Extract the (X, Y) coordinate from the center of the cell holding the provided text.  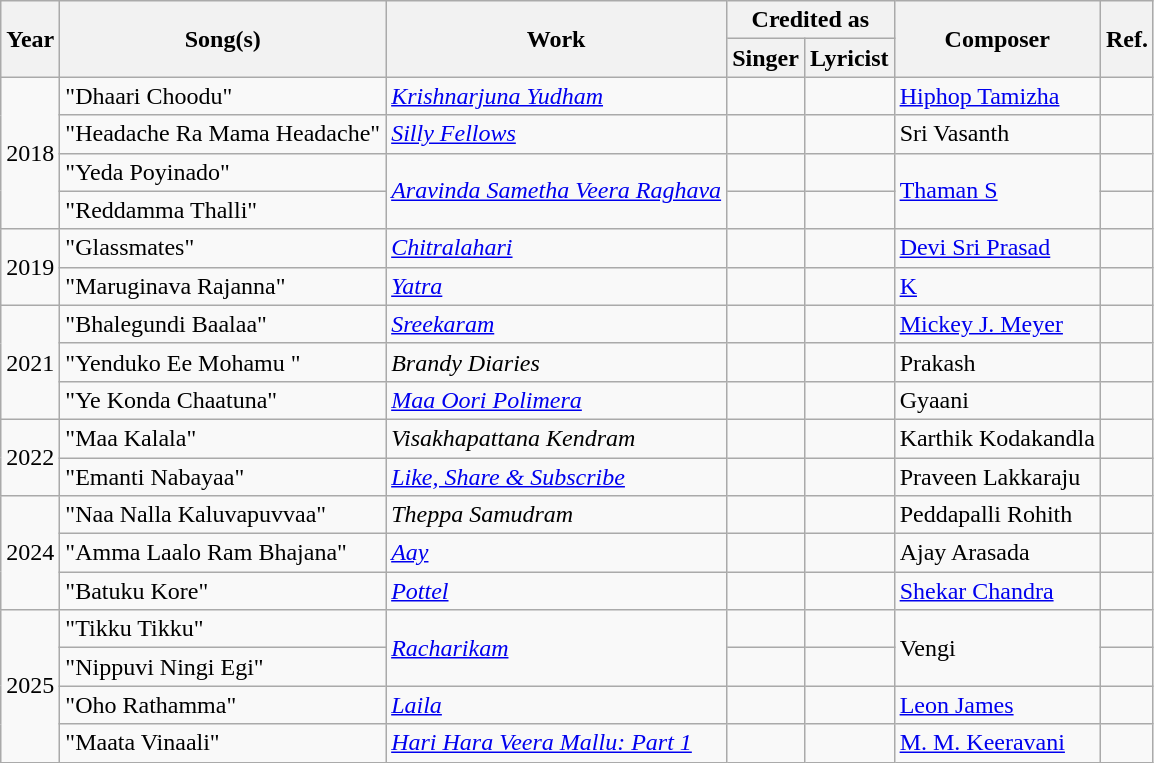
Racharikam (556, 648)
Silly Fellows (556, 134)
Hiphop Tamizha (997, 96)
"Emanti Nabayaa" (223, 477)
"Naa Nalla Kaluvapuvvaa" (223, 515)
Work (556, 39)
Krishnarjuna Yudham (556, 96)
"Batuku Kore" (223, 591)
Mickey J. Meyer (997, 324)
"Maata Vinaali" (223, 743)
"Amma Laalo Ram Bhajana" (223, 553)
2024 (30, 553)
"Nippuvi Ningi Egi" (223, 667)
Pottel (556, 591)
Shekar Chandra (997, 591)
"Headache Ra Mama Headache" (223, 134)
"Ye Konda Chaatuna" (223, 400)
"Yenduko Ee Mohamu " (223, 362)
Hari Hara Veera Mallu: Part 1 (556, 743)
2022 (30, 457)
Like, Share & Subscribe (556, 477)
Vengi (997, 648)
Ref. (1126, 39)
Yatra (556, 286)
Praveen Lakkaraju (997, 477)
2019 (30, 267)
"Dhaari Choodu" (223, 96)
2018 (30, 153)
Leon James (997, 705)
Prakash (997, 362)
"Reddamma Thalli" (223, 210)
"Tikku Tikku" (223, 629)
Maa Oori Polimera (556, 400)
Aay (556, 553)
"Maa Kalala" (223, 438)
Devi Sri Prasad (997, 248)
Composer (997, 39)
"Yeda Poyinado" (223, 172)
Ajay Arasada (997, 553)
Sri Vasanth (997, 134)
Laila (556, 705)
Thaman S (997, 191)
Visakhapattana Kendram (556, 438)
Year (30, 39)
2025 (30, 686)
Singer (766, 58)
Song(s) (223, 39)
Aravinda Sametha Veera Raghava (556, 191)
Sreekaram (556, 324)
2021 (30, 362)
"Oho Rathamma" (223, 705)
M. M. Keeravani (997, 743)
K (997, 286)
"Glassmates" (223, 248)
Gyaani (997, 400)
Lyricist (849, 58)
Theppa Samudram (556, 515)
Brandy Diaries (556, 362)
"Bhalegundi Baalaa" (223, 324)
"Maruginava Rajanna" (223, 286)
Chitralahari (556, 248)
Karthik Kodakandla (997, 438)
Peddapalli Rohith (997, 515)
Credited as (810, 20)
